Detect which cell encompasses the target text, then output its [X, Y] center coordinate. 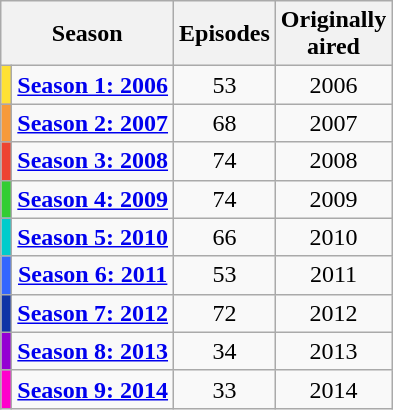
66 [225, 237]
2009 [333, 199]
Season 2: 2007 [93, 123]
Season [88, 34]
2006 [333, 85]
2010 [333, 237]
Season 4: 2009 [93, 199]
Episodes [225, 34]
Season 9: 2014 [93, 389]
2007 [333, 123]
Season 3: 2008 [93, 161]
Season 5: 2010 [93, 237]
Season 8: 2013 [93, 351]
2008 [333, 161]
2013 [333, 351]
34 [225, 351]
2011 [333, 275]
68 [225, 123]
Season 1: 2006 [93, 85]
Originallyaired [333, 34]
33 [225, 389]
Season 7: 2012 [93, 313]
72 [225, 313]
2014 [333, 389]
2012 [333, 313]
Season 6: 2011 [93, 275]
